Extract the [x, y] coordinate from the center of the cell holding the provided text.  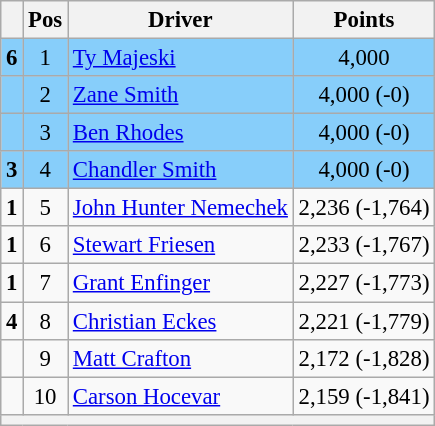
2 [46, 95]
Grant Enfinger [181, 283]
Christian Eckes [181, 321]
2,172 (-1,828) [364, 358]
9 [46, 358]
Ty Majeski [181, 58]
Zane Smith [181, 95]
2,227 (-1,773) [364, 283]
John Hunter Nemechek [181, 208]
Ben Rhodes [181, 133]
Pos [46, 20]
Points [364, 20]
Stewart Friesen [181, 245]
10 [46, 396]
2,221 (-1,779) [364, 321]
Matt Crafton [181, 358]
8 [46, 321]
7 [46, 283]
Carson Hocevar [181, 396]
4,000 [364, 58]
2,233 (-1,767) [364, 245]
Driver [181, 20]
Chandler Smith [181, 170]
2,159 (-1,841) [364, 396]
5 [46, 208]
2,236 (-1,764) [364, 208]
